Determine the [x, y] coordinate at the center of the cell enclosing the given text.  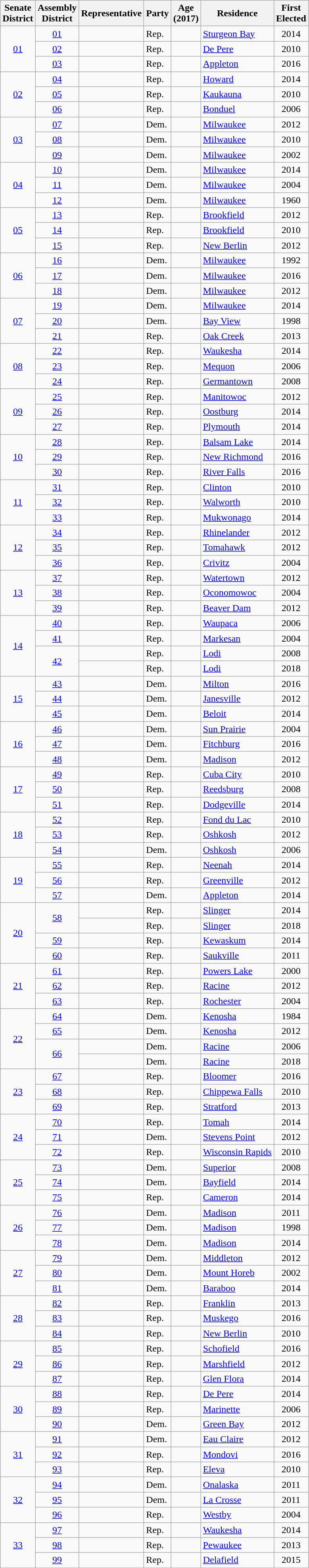
51 [57, 804]
La Crosse [237, 1500]
Crivitz [237, 563]
Green Bay [237, 1424]
55 [57, 865]
Wisconsin Rapids [237, 1152]
87 [57, 1379]
54 [57, 850]
92 [57, 1454]
Marinette [237, 1409]
Bonduel [237, 109]
Eau Claire [237, 1439]
Markesan [237, 638]
77 [57, 1228]
96 [57, 1515]
69 [57, 1107]
FirstElected [291, 14]
61 [57, 971]
65 [57, 1031]
Fitchburg [237, 744]
Beaver Dam [237, 608]
53 [57, 835]
Oak Creek [237, 336]
42 [57, 661]
73 [57, 1167]
Beloit [237, 714]
36 [57, 563]
New Richmond [237, 457]
Stratford [237, 1107]
Party [157, 14]
97 [57, 1530]
2000 [291, 971]
86 [57, 1364]
41 [57, 638]
83 [57, 1318]
84 [57, 1333]
Tomah [237, 1122]
49 [57, 774]
82 [57, 1303]
Saukville [237, 956]
91 [57, 1439]
Bay View [237, 321]
Eleva [237, 1470]
Mequon [237, 366]
Mount Horeb [237, 1273]
34 [57, 532]
46 [57, 729]
50 [57, 789]
Pewaukee [237, 1545]
Rochester [237, 1001]
68 [57, 1092]
88 [57, 1394]
Tomahawk [237, 548]
Delafield [237, 1560]
76 [57, 1213]
62 [57, 986]
Mukwonago [237, 517]
95 [57, 1500]
Powers Lake [237, 971]
47 [57, 744]
89 [57, 1409]
Mondovi [237, 1454]
1984 [291, 1016]
Balsam Lake [237, 442]
Kewaskum [237, 941]
Marshfield [237, 1364]
56 [57, 880]
39 [57, 608]
37 [57, 578]
Germantown [237, 381]
Watertown [237, 578]
Sun Prairie [237, 729]
75 [57, 1198]
Franklin [237, 1303]
Plymouth [237, 426]
Clinton [237, 487]
57 [57, 895]
Schofield [237, 1348]
64 [57, 1016]
Waupaca [237, 623]
Superior [237, 1167]
81 [57, 1288]
River Falls [237, 472]
Janesville [237, 699]
Walworth [237, 502]
79 [57, 1258]
63 [57, 1001]
Onalaska [237, 1485]
Chippewa Falls [237, 1092]
Manitowoc [237, 396]
35 [57, 548]
1992 [291, 260]
59 [57, 941]
2015 [291, 1560]
74 [57, 1182]
94 [57, 1485]
44 [57, 699]
Residence [237, 14]
70 [57, 1122]
Middleton [237, 1258]
Glen Flora [237, 1379]
71 [57, 1137]
40 [57, 623]
Stevens Point [237, 1137]
Muskego [237, 1318]
48 [57, 759]
98 [57, 1545]
67 [57, 1076]
Cameron [237, 1198]
Kaukauna [237, 94]
Oconomowoc [237, 593]
1960 [291, 200]
Dodgeville [237, 804]
SenateDistrict [18, 14]
Greenville [237, 880]
52 [57, 820]
80 [57, 1273]
Age(2017) [186, 14]
Bloomer [237, 1076]
Sturgeon Bay [237, 34]
Representative [111, 14]
Westby [237, 1515]
60 [57, 956]
90 [57, 1424]
Bayfield [237, 1182]
Fond du Lac [237, 820]
Howard [237, 79]
72 [57, 1152]
78 [57, 1243]
38 [57, 593]
Milton [237, 683]
58 [57, 918]
Baraboo [237, 1288]
85 [57, 1348]
Cuba City [237, 774]
99 [57, 1560]
43 [57, 683]
66 [57, 1054]
Oostburg [237, 411]
Neenah [237, 865]
Rhinelander [237, 532]
93 [57, 1470]
Reedsburg [237, 789]
AssemblyDistrict [57, 14]
45 [57, 714]
